Scan for the cell matching the given text and deliver its [X, Y] coordinate at center. 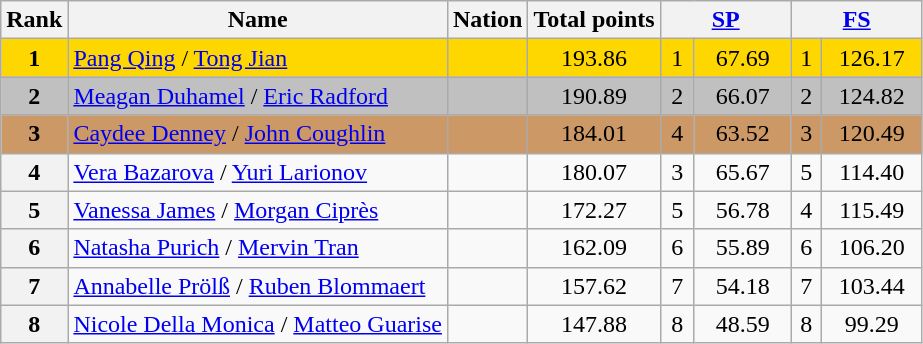
67.69 [742, 58]
126.17 [872, 58]
103.44 [872, 286]
99.29 [872, 324]
Meagan Duhamel / Eric Radford [258, 96]
Caydee Denney / John Coughlin [258, 134]
56.78 [742, 210]
157.62 [594, 286]
66.07 [742, 96]
63.52 [742, 134]
65.67 [742, 172]
Vanessa James / Morgan Ciprès [258, 210]
115.49 [872, 210]
184.01 [594, 134]
147.88 [594, 324]
Rank [34, 20]
Pang Qing / Tong Jian [258, 58]
48.59 [742, 324]
SP [726, 20]
124.82 [872, 96]
Natasha Purich / Mervin Tran [258, 248]
Nation [487, 20]
Name [258, 20]
Total points [594, 20]
162.09 [594, 248]
180.07 [594, 172]
172.27 [594, 210]
55.89 [742, 248]
106.20 [872, 248]
190.89 [594, 96]
Vera Bazarova / Yuri Larionov [258, 172]
FS [856, 20]
Annabelle Prölß / Ruben Blommaert [258, 286]
114.40 [872, 172]
Nicole Della Monica / Matteo Guarise [258, 324]
193.86 [594, 58]
54.18 [742, 286]
120.49 [872, 134]
